Provide the (x, y) coordinate of the cell's center where the given text is located.  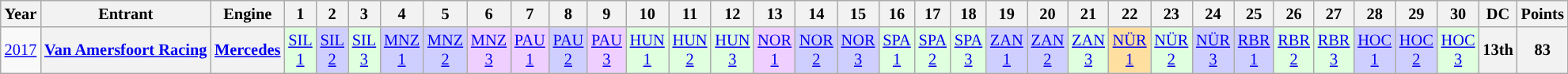
SPA2 (932, 50)
23 (1171, 14)
25 (1254, 14)
PAU3 (606, 50)
22 (1130, 14)
20 (1048, 14)
30 (1458, 14)
18 (969, 14)
Year (21, 14)
MNZ1 (402, 50)
Engine (247, 14)
3 (364, 14)
Points (1543, 14)
NOR1 (774, 50)
MNZ3 (489, 50)
ZAN2 (1048, 50)
NÜR1 (1130, 50)
7 (530, 14)
NÜR2 (1171, 50)
HOC1 (1374, 50)
Entrant (125, 14)
HUN1 (647, 50)
HUN2 (690, 50)
27 (1334, 14)
2017 (21, 50)
NOR2 (817, 50)
9 (606, 14)
29 (1417, 14)
HOC3 (1458, 50)
HOC2 (1417, 50)
16 (896, 14)
83 (1543, 50)
RBR2 (1293, 50)
HUN3 (732, 50)
SIL2 (332, 50)
MNZ2 (445, 50)
1 (300, 14)
DC (1498, 14)
15 (858, 14)
SIL1 (300, 50)
8 (568, 14)
PAU1 (530, 50)
NÜR3 (1213, 50)
17 (932, 14)
ZAN3 (1088, 50)
26 (1293, 14)
NOR3 (858, 50)
PAU2 (568, 50)
12 (732, 14)
11 (690, 14)
SIL3 (364, 50)
5 (445, 14)
RBR1 (1254, 50)
14 (817, 14)
4 (402, 14)
13th (1498, 50)
SPA1 (896, 50)
24 (1213, 14)
10 (647, 14)
ZAN1 (1007, 50)
13 (774, 14)
SPA3 (969, 50)
21 (1088, 14)
RBR3 (1334, 50)
19 (1007, 14)
Van Amersfoort Racing (125, 50)
2 (332, 14)
Mercedes (247, 50)
6 (489, 14)
28 (1374, 14)
